Pinpoint the cell where the given text exists, returning its [X, Y] midpoint coordinate. 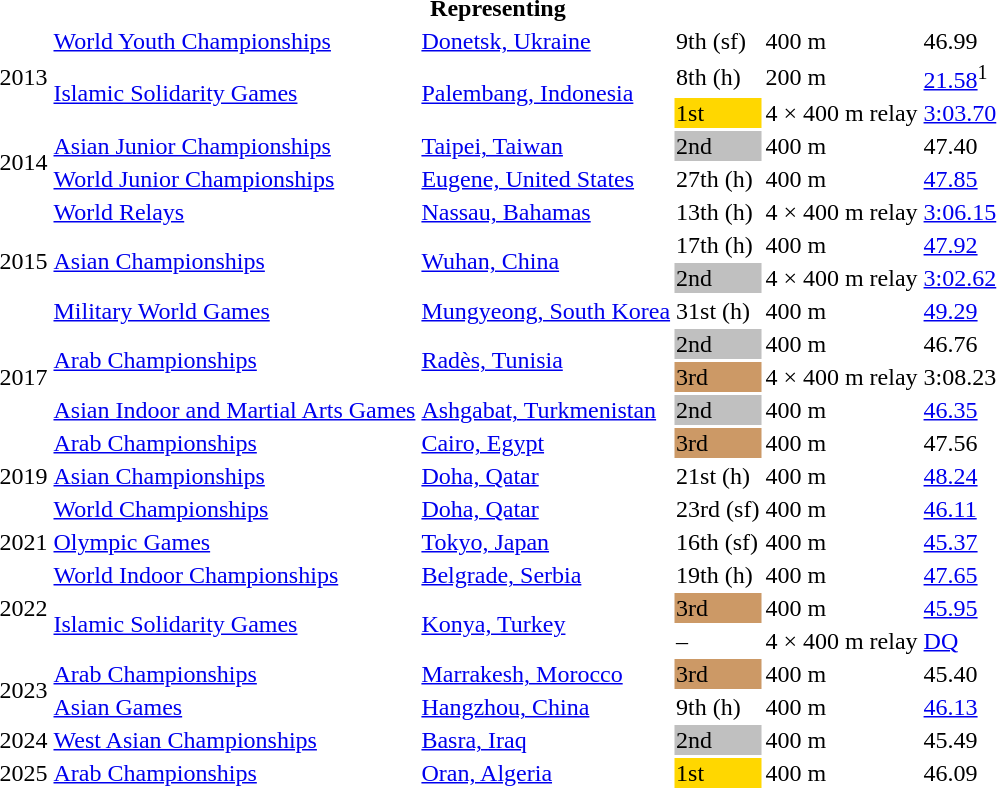
13th (h) [718, 212]
Asian Games [234, 707]
17th (h) [718, 245]
Military World Games [234, 311]
Cairo, Egypt [546, 443]
9th (sf) [718, 41]
Wuhan, China [546, 262]
World Youth Championships [234, 41]
Konya, Turkey [546, 624]
Belgrade, Serbia [546, 575]
– [718, 641]
23rd (sf) [718, 509]
Taipei, Taiwan [546, 146]
9th (h) [718, 707]
Mungyeong, South Korea [546, 311]
31st (h) [718, 311]
Radès, Tunisia [546, 360]
19th (h) [718, 575]
World Junior Championships [234, 179]
Eugene, United States [546, 179]
21st (h) [718, 476]
200 m [842, 77]
8th (h) [718, 77]
16th (sf) [718, 542]
Asian Junior Championships [234, 146]
Tokyo, Japan [546, 542]
World Championships [234, 509]
Oran, Algeria [546, 773]
Nassau, Bahamas [546, 212]
World Indoor Championships [234, 575]
World Relays [234, 212]
Marrakesh, Morocco [546, 674]
Asian Indoor and Martial Arts Games [234, 410]
Basra, Iraq [546, 740]
Palembang, Indonesia [546, 94]
Donetsk, Ukraine [546, 41]
27th (h) [718, 179]
Hangzhou, China [546, 707]
Olympic Games [234, 542]
Ashgabat, Turkmenistan [546, 410]
West Asian Championships [234, 740]
